From the cell containing the given text, extract its center point as (x, y) coordinate. 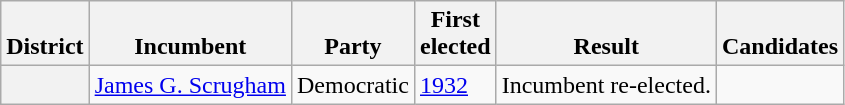
James G. Scrugham (190, 85)
Democratic (352, 85)
Candidates (780, 34)
Party (352, 34)
District (45, 34)
Result (606, 34)
Incumbent (190, 34)
Firstelected (455, 34)
Incumbent re-elected. (606, 85)
1932 (455, 85)
